Determine the (x, y) coordinate at the center of the cell enclosing the given text.  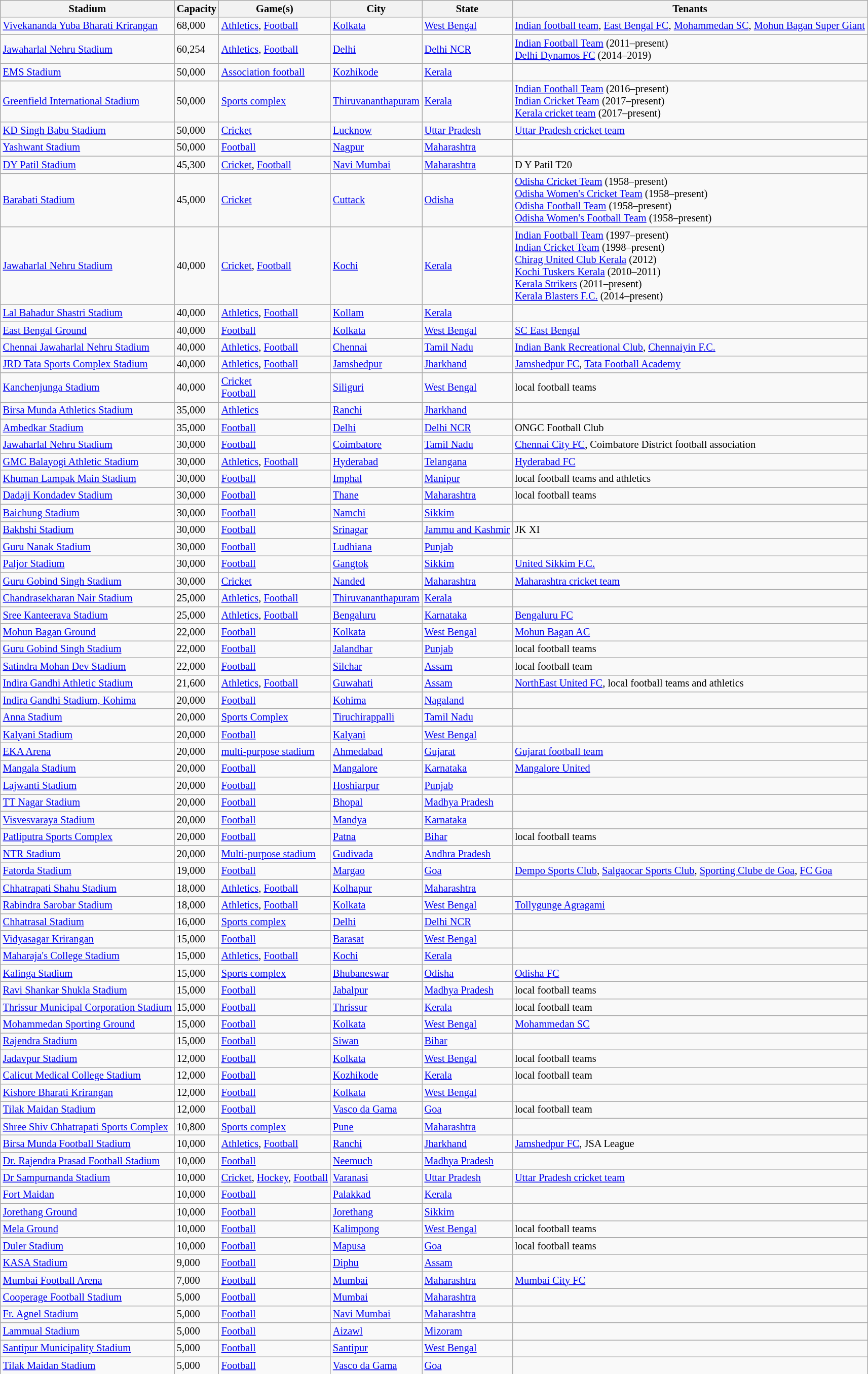
Mizoram (467, 1331)
ONGC Football Club (690, 428)
Imphal (376, 479)
Kohima (376, 700)
Telangana (467, 462)
Lal Bahadur Shastri Stadium (87, 313)
45,300 (197, 165)
State (467, 9)
Jammu and Kashmir (467, 530)
Mandya (376, 820)
Nagaland (467, 700)
East Bengal Ground (87, 330)
Gudivada (376, 854)
Guwahati (376, 683)
DY Patil Stadium (87, 165)
Shree Shiv Chhatrapati Sports Complex (87, 1127)
Dr. Rajendra Prasad Football Stadium (87, 1161)
Capacity (197, 9)
Mohammedan SC (690, 1024)
Ahmedabad (376, 751)
Coimbatore (376, 444)
Cuttack (376, 200)
Indira Gandhi Stadium, Kohima (87, 700)
Anna Stadium (87, 717)
Kishore Bharati Krirangan (87, 1092)
Palakkad (376, 1195)
Duler Stadium (87, 1246)
Tiruchirappalli (376, 717)
Tollygunge Agragami (690, 905)
D Y Patil T20 (690, 165)
Maharaja's College Stadium (87, 956)
Cricket, Hockey, Football (275, 1178)
Kollam (376, 313)
Gujarat (467, 751)
Kalyani (376, 735)
Mumbai Football Arena (87, 1280)
Thrissur (376, 1007)
EKA Arena (87, 751)
Tenants (690, 9)
Kalinga Stadium (87, 973)
Khuman Lampak Main Stadium (87, 479)
Satindra Mohan Dev Stadium (87, 666)
CricketFootball (275, 388)
Lucknow (376, 131)
Greenfield International Stadium (87, 101)
GMC Balayogi Athletic Stadium (87, 462)
Mangala Stadium (87, 769)
multi-purpose stadium (275, 751)
Gangtok (376, 564)
Mohun Bagan AC (690, 632)
Yashwant Stadium (87, 147)
Chennai Jawaharlal Nehru Stadium (87, 347)
Fatorda Stadium (87, 871)
Indian Football Team (2011–present) Delhi Dynamos FC (2014–2019) (690, 49)
Kalyani Stadium (87, 735)
Jorethang Ground (87, 1212)
Vivekananda Yuba Bharati Krirangan (87, 26)
Indian Bank Recreational Club, Chennaiyin F.C. (690, 347)
EMS Stadium (87, 72)
68,000 (197, 26)
Thane (376, 495)
Jamshedpur FC, Tata Football Academy (690, 364)
Andhra Pradesh (467, 854)
Mangalore (376, 769)
Dempo Sports Club, Salgaocar Sports Club, Sporting Clube de Goa, FC Goa (690, 871)
Chennai City FC, Coimbatore District football association (690, 444)
Dr Sampurnanda Stadium (87, 1178)
10,800 (197, 1127)
Chhatrapati Shahu Stadium (87, 888)
Indira Gandhi Athletic Stadium (87, 683)
Mapusa (376, 1246)
Hyderabad (376, 462)
Mohammedan Sporting Ground (87, 1024)
Baichung Stadium (87, 513)
Santipur Municipality Stadium (87, 1348)
Varanasi (376, 1178)
Thrissur Municipal Corporation Stadium (87, 1007)
United Sikkim F.C. (690, 564)
Lammual Stadium (87, 1331)
Pune (376, 1127)
Diphu (376, 1263)
NorthEast United FC, local football teams and athletics (690, 683)
TT Nagar Stadium (87, 803)
Barasat (376, 939)
Namchi (376, 513)
KASA Stadium (87, 1263)
Indian football team, East Bengal FC, Mohammedan SC, Mohun Bagan Super Giant (690, 26)
Hyderabad FC (690, 462)
KD Singh Babu Stadium (87, 131)
Kolhapur (376, 888)
Kalimpong (376, 1229)
Association football (275, 72)
Fr. Agnel Stadium (87, 1314)
21,600 (197, 683)
Rajendra Stadium (87, 1041)
9,000 (197, 1263)
Bakhshi Stadium (87, 530)
Santipur (376, 1348)
Dadaji Kondadev Stadium (87, 495)
Ambedkar Stadium (87, 428)
7,000 (197, 1280)
Birsa Munda Football Stadium (87, 1143)
Bengaluru (376, 615)
Athletics (275, 410)
19,000 (197, 871)
Gujarat football team (690, 751)
Calicut Medical College Stadium (87, 1076)
Maharashtra cricket team (690, 581)
Multi-purpose stadium (275, 854)
60,254 (197, 49)
Ludhiana (376, 547)
Jorethang (376, 1212)
Jalandhar (376, 649)
JK XI (690, 530)
Chhatrasal Stadium (87, 922)
Birsa Munda Athletics Stadium (87, 410)
Fort Maidan (87, 1195)
Guru Nanak Stadium (87, 547)
Chandrasekharan Nair Stadium (87, 598)
Mohun Bagan Ground (87, 632)
45,000 (197, 200)
Neemuch (376, 1161)
Patna (376, 837)
Siliguri (376, 388)
Jamshedpur FC, JSA League (690, 1143)
Srinagar (376, 530)
16,000 (197, 922)
Ravi Shankar Shukla Stadium (87, 990)
Bhubaneswar (376, 973)
SC East Bengal (690, 330)
Stadium (87, 9)
Patliputra Sports Complex (87, 837)
Nanded (376, 581)
Visvesvaraya Stadium (87, 820)
Sree Kanteerava Stadium (87, 615)
Paljor Stadium (87, 564)
local football teams and athletics (690, 479)
Aizawl (376, 1331)
Siwan (376, 1041)
Margao (376, 871)
Bhopal (376, 803)
Silchar (376, 666)
Mumbai City FC (690, 1280)
City (376, 9)
JRD Tata Sports Complex Stadium (87, 364)
Jabalpur (376, 990)
Cooperage Football Stadium (87, 1297)
Chennai (376, 347)
Sports Complex (275, 717)
Kanchenjunga Stadium (87, 388)
Lajwanti Stadium (87, 786)
Manipur (467, 479)
Nagpur (376, 147)
Mela Ground (87, 1229)
Indian Football Team (2016–present) Indian Cricket Team (2017–present)Kerala cricket team (2017–present) (690, 101)
Mangalore United (690, 769)
Bengaluru FC (690, 615)
Odisha FC (690, 973)
Rabindra Sarobar Stadium (87, 905)
Jamshedpur (376, 364)
NTR Stadium (87, 854)
Jadavpur Stadium (87, 1058)
Hoshiarpur (376, 786)
Game(s) (275, 9)
Vidyasagar Krirangan (87, 939)
Barabati Stadium (87, 200)
